Return [x, y] of the center of cell containing provided text 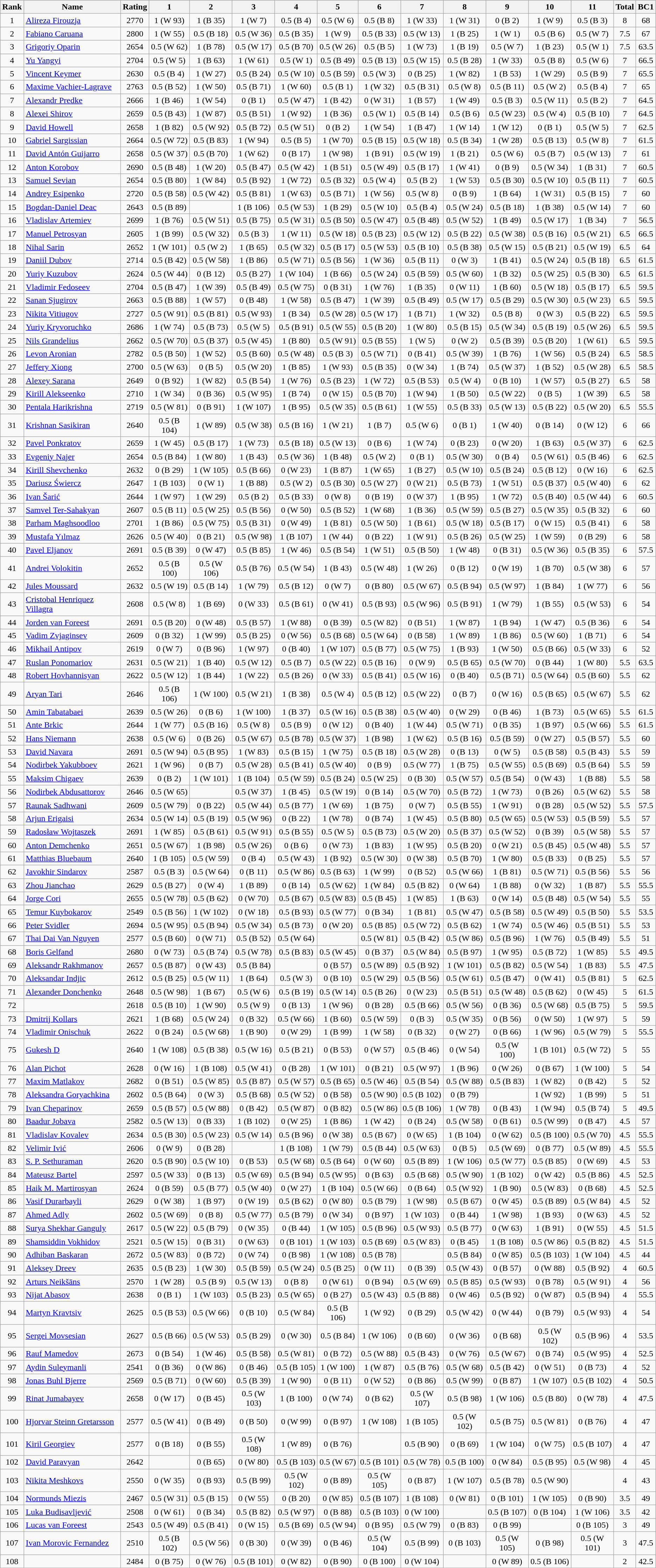
2643 [135, 207]
84 [12, 1175]
0 (W 37) [422, 497]
0 (B 89) [338, 1480]
0.5 (B 98) [465, 1398]
1 (B 45) [296, 792]
1 (W 40) [507, 425]
Pentala Harikrishna [72, 407]
71 [12, 992]
2663 [135, 300]
0.5 (B 36) [593, 622]
1 (B 51) [338, 167]
1 (B 49) [507, 220]
Kiril Georgiev [72, 1444]
0 (B 56) [507, 1018]
0.5 (W 39) [465, 354]
1 (W 11) [296, 234]
1 (B 82) [169, 127]
2618 [135, 1005]
Jules Moussard [72, 586]
1 (W 22) [254, 676]
0 (B 37) [380, 952]
1 (B 40) [211, 662]
0 (B 83) [465, 1525]
1 (B 103) [169, 483]
98 [12, 1380]
95 [12, 1336]
80 [12, 1122]
Sergei Movsesian [72, 1336]
19 [12, 260]
0 (B 20) [296, 1498]
91 [12, 1268]
1 (W 63) [296, 194]
Rauf Mamedov [72, 1354]
Temur Kuybokarov [72, 912]
1 (B 32) [507, 274]
81 [12, 1135]
0 (B 48) [254, 300]
2550 [135, 1480]
2701 [135, 523]
15 [12, 207]
Aleksey Dreev [72, 1268]
0 (B 93) [211, 1480]
1 (B 57) [422, 100]
73 [12, 1018]
0.5 (B 34) [465, 140]
1 (W 7) [254, 20]
0 (B 69) [465, 1444]
Luka Budisavljević [72, 1512]
2719 [135, 407]
Ivan Šarić [72, 497]
0 (W 2) [465, 340]
Aleksandr Rakhmanov [72, 965]
2508 [135, 1512]
1 (B 94) [507, 622]
2617 [135, 1228]
2710 [135, 394]
31 [12, 425]
105 [12, 1512]
0.5 (B 1) [338, 87]
0 (W 8) [338, 497]
Cristobal Henriquez Villagra [72, 604]
65.5 [646, 74]
Gukesh D [72, 1050]
David Howell [72, 127]
0 (B 54) [169, 1354]
0 (B 18) [169, 1444]
Manuel Petrosyan [72, 234]
0 (B 99) [507, 1525]
0.5 (W 29) [380, 979]
Ivan Morovic Fernandez [72, 1543]
104 [12, 1498]
0 (W 89) [507, 1561]
2484 [135, 1561]
1 (W 88) [296, 622]
0 (W 71) [211, 939]
Peter Svidler [72, 925]
2612 [135, 979]
0 (B 82) [338, 1108]
102 [12, 1462]
0 (B 62) [380, 1398]
0.5 (W 100) [507, 1050]
1 (W 5) [422, 340]
2686 [135, 327]
Adhiban Baskaran [72, 1255]
94 [12, 1313]
16 [12, 220]
0 (B 95) [380, 1525]
Arjun Erigaisi [72, 818]
42.5 [646, 1561]
0 (W 32) [550, 885]
96 [12, 1354]
0 (B 27) [338, 1295]
0 (B 19) [380, 497]
1 (B 21) [465, 154]
0 (W 54) [465, 1050]
Daniil Dubov [72, 260]
2627 [135, 1336]
83 [12, 1161]
0 (B 67) [550, 1068]
Surya Shekhar Ganguly [72, 1228]
Parham Maghsoodloo [72, 523]
1 (B 61) [422, 523]
Aydin Suleymanli [72, 1367]
2619 [135, 649]
29 [12, 394]
Yuriy Kuzubov [72, 274]
Krishnan Sasikiran [72, 425]
20 [12, 274]
Gabriel Sargissian [72, 140]
1 (B 25) [465, 34]
88 [12, 1228]
0 (W 99) [296, 1422]
Lucas van Foreest [72, 1525]
1 (W 41) [465, 167]
24 [12, 327]
Andrey Esipenko [72, 194]
David Paravyan [72, 1462]
2714 [135, 260]
0 (B 17) [296, 154]
85 [12, 1188]
1 (B 100) [296, 1398]
92 [12, 1282]
0 (W 52) [380, 1380]
2625 [135, 1313]
17 [12, 234]
70 [12, 979]
2635 [135, 1268]
2570 [135, 1282]
2597 [135, 1175]
0 (B 52) [422, 872]
Nikita Vitiugov [72, 314]
Name [72, 7]
1 (B 73) [550, 712]
1 (W 26) [422, 568]
2680 [135, 952]
0 (W 84) [507, 1462]
32 [12, 443]
1 (B 44) [211, 676]
0 (W 86) [211, 1367]
Matthias Bluebaum [72, 859]
2543 [135, 1525]
David Navara [72, 752]
0 (B 47) [593, 1122]
0 (B 35) [507, 725]
Anton Korobov [72, 167]
0 (W 49) [296, 523]
2467 [135, 1498]
0 (B 3) [422, 1018]
2647 [135, 483]
1 (W 68) [380, 510]
2673 [135, 1354]
2628 [135, 1068]
2682 [135, 1082]
Boris Gelfand [72, 952]
0 (B 50) [254, 1422]
Aryan Tari [72, 694]
56.5 [646, 220]
1 (B 106) [254, 207]
0 (B 73) [593, 1367]
97 [12, 1367]
90 [12, 1255]
0 (B 100) [380, 1561]
1 (B 23) [550, 47]
Radosław Wojtaszek [72, 832]
0 (W 26) [507, 1068]
87 [12, 1215]
1 (B 66) [338, 274]
2664 [135, 140]
1 (W 21) [338, 425]
Kirill Alekseenko [72, 394]
2699 [135, 220]
Nodirbek Yakubboev [72, 765]
0 (B 64) [422, 1188]
Alexey Sarana [72, 380]
13 [12, 180]
0 (W 47) [211, 550]
1 (B 68) [169, 1018]
41 [12, 568]
1 (W 59) [550, 537]
0 (W 104) [422, 1561]
1 (W 47) [550, 622]
Zhou Jianchao [72, 885]
108 [12, 1561]
2651 [135, 845]
1 (B 48) [338, 457]
12 [12, 167]
2630 [135, 74]
35 [12, 483]
1 (B 85) [296, 367]
2642 [135, 1462]
Vincent Keymer [72, 74]
1 (B 27) [422, 470]
2700 [135, 367]
82 [12, 1148]
1 (B 78) [211, 47]
2631 [135, 662]
2720 [135, 194]
2541 [135, 1367]
0 (W 87) [550, 1295]
1 (W 60) [296, 87]
2649 [135, 380]
1 (W 48) [465, 550]
0 (B 43) [507, 1108]
101 [12, 1444]
0 (B 23) [465, 443]
0 (W 1) [211, 483]
1 (W 65) [380, 470]
0 (B 61) [507, 1122]
18 [12, 247]
1 (B 46) [169, 100]
1 (W 102) [211, 912]
Shamsiddin Vokhidov [72, 1241]
28 [12, 380]
Alexei Shirov [72, 114]
0.5 (W 104) [380, 1543]
0.5 (B 28) [465, 60]
2770 [135, 20]
23 [12, 314]
0 (B 105) [593, 1525]
Nils Grandelius [72, 340]
77 [12, 1082]
Arturs Neikšāns [72, 1282]
Aleksandra Goryachkina [72, 1095]
0 (W 64) [465, 885]
Alexander Donchenko [72, 992]
100 [12, 1422]
1 (W 49) [465, 100]
Pavel Eljanov [72, 550]
Andrei Volokitin [72, 568]
0 (B 41) [422, 354]
0 (B 63) [380, 1175]
1 (B 29) [338, 207]
1 (B 96) [465, 1068]
2800 [135, 34]
1 (B 80) [296, 340]
1 (B 37) [296, 712]
1 (W 30) [211, 1268]
1 (B 107) [296, 537]
Samvel Ter-Sahakyan [72, 510]
34 [12, 470]
1 (B 41) [507, 260]
Ante Brkic [72, 725]
106 [12, 1525]
0 (W 56) [296, 636]
Maksim Chigaev [72, 778]
Pavel Ponkratov [72, 443]
0 (W 42) [550, 1175]
0 (W 62) [507, 1135]
22 [12, 300]
Hjorvar Steinn Gretarsson [72, 1422]
76 [12, 1068]
0.5 (B 105) [296, 1367]
0.5 (B 40) [550, 497]
0.5 (W 27) [380, 483]
Jorden van Foreest [72, 622]
Dariusz Świercz [72, 483]
79 [12, 1108]
99 [12, 1398]
1 (B 31) [593, 167]
0.5 (B 44) [380, 1148]
Alexandr Predke [72, 100]
2694 [135, 925]
0 (W 18) [254, 912]
0 (W 88) [550, 1268]
1 (B 47) [422, 127]
2727 [135, 314]
86 [12, 1201]
0 (W 82) [296, 1561]
Rank [12, 7]
Evgeniy Najer [72, 457]
2666 [135, 100]
1 (B 101) [550, 1050]
Maxime Vachier-Lagrave [72, 87]
0 (B 80) [380, 586]
78 [12, 1095]
1 (W 70) [338, 140]
S. P. Sethuraman [72, 1161]
0 (W 44) [507, 1313]
1 (W 53) [465, 180]
36 [12, 497]
93 [12, 1295]
Levon Aronian [72, 354]
Total [625, 7]
Kirill Shevchenko [72, 470]
Yuriy Kryvoruchko [72, 327]
2662 [135, 340]
Alan Pichot [72, 1068]
0.5 (W 108) [254, 1444]
Mustafa Yılmaz [72, 537]
0 (W 46) [465, 1295]
0 (B 92) [169, 380]
0 (B 96) [211, 649]
0 (W 5) [507, 752]
0 (B 88) [338, 1512]
2782 [135, 354]
0 (W 100) [422, 1512]
0 (W 39) [296, 1543]
0.5 (W 9) [254, 1005]
Vladimir Fedoseev [72, 287]
Nihal Sarin [72, 247]
2608 [135, 604]
Bogdan-Daniel Deac [72, 207]
50 [12, 712]
0 (B 59) [169, 1188]
39 [12, 537]
Samuel Sevian [72, 180]
50.5 [646, 1380]
89 [12, 1241]
Rinat Jumabayev [72, 1398]
1 (W 1) [507, 34]
2582 [135, 1122]
1 (B 53) [507, 74]
1 (B 7) [380, 425]
0 (W 65) [422, 1135]
0 (W 78) [593, 1398]
1 (B 50) [465, 394]
0 (W 81) [465, 1498]
Jonas Buhl Bjerre [72, 1380]
0 (B 78) [550, 1282]
Normunds Miezis [72, 1498]
Raunak Sadhwani [72, 805]
Nodirbek Abdusattorov [72, 792]
25 [12, 340]
1 (W 20) [211, 167]
2549 [135, 912]
Jorge Cori [72, 899]
2587 [135, 872]
1 (B 70) [550, 568]
Ruslan Ponomariov [72, 662]
Baadur Jobava [72, 1122]
37 [12, 510]
Haik M. Martirosyan [72, 1188]
BC1 [646, 7]
0 (W 17) [169, 1398]
0 (W 75) [550, 1444]
0 (B 103) [465, 1543]
Robert Hovhannisyan [72, 676]
0.5 (B 104) [169, 425]
2763 [135, 87]
0 (B 60) [422, 1336]
74 [12, 1032]
1 (W 14) [465, 127]
Mateusz Bartel [72, 1175]
David Antón Guijarro [72, 154]
0 (W 14) [507, 899]
Fabiano Caruana [72, 34]
1 (B 89) [254, 885]
0.5 (W 87) [296, 1108]
0 (W 69) [593, 1161]
0 (W 4) [211, 885]
40 [12, 550]
Vladislav Artemiev [72, 220]
0.5 (W 101) [593, 1543]
48 [12, 676]
46 [12, 649]
1 (W 34) [169, 394]
1 (W 52) [211, 354]
0 (W 57) [380, 1050]
69 [12, 965]
21 [12, 287]
1 (B 42) [338, 100]
0.5 (W 50) [380, 523]
Javokhir Sindarov [72, 872]
Aleksandar Indjic [72, 979]
72 [12, 1005]
0.5 (B 97) [465, 952]
0 (W 31) [380, 100]
Nijat Abasov [72, 1295]
Mikhail Antipov [72, 649]
0.5 (B 86) [593, 1175]
0 (B 77) [550, 1148]
1 (B 69) [211, 604]
Thai Dai Van Nguyen [72, 939]
2657 [135, 965]
2626 [135, 537]
Sanan Sjugirov [72, 300]
1 (W 42) [380, 1122]
0.5 (B 63) [338, 872]
0.5 (W 107) [422, 1398]
Ivan Cheparinov [72, 1108]
1 (B 55) [550, 604]
Dmitrij Kollars [72, 1018]
0 (B 55) [211, 1444]
1 (B 52) [550, 367]
Hans Niemann [72, 738]
0 (B 65) [211, 1462]
2569 [135, 1380]
Vladimir Onischuk [72, 1032]
Alireza Firouzja [72, 20]
2672 [135, 1255]
Nikita Meshkovs [72, 1480]
1 (W 69) [338, 805]
103 [12, 1480]
0 (B 86) [422, 1380]
0 (W 25) [296, 1122]
0 (B 91) [211, 407]
1 (W 75) [338, 752]
0 (B 104) [550, 1512]
63 [12, 885]
0.5 (W 106) [211, 568]
Ahmed Adly [72, 1215]
1 (W 12) [507, 127]
1 (B 92) [338, 859]
0 (B 66) [507, 1032]
Martyn Kravtsiv [72, 1313]
1 (W 83) [254, 752]
1 (W 36) [380, 260]
27 [12, 367]
0 (W 48) [211, 622]
Amin Tabatabaei [72, 712]
0 (B 94) [380, 1282]
1 (B 67) [211, 992]
Vasif Durarbayli [72, 1201]
2521 [135, 1241]
Jeffery Xiong [72, 367]
2690 [135, 167]
0 (B 75) [169, 1561]
1 (B 65) [254, 247]
2510 [135, 1543]
0 (W 30) [296, 1336]
0 (B 33) [211, 1122]
2605 [135, 234]
Anton Demchenko [72, 845]
Vadim Zvjaginsev [72, 636]
38 [12, 523]
0.5 (W 82) [380, 622]
2648 [135, 992]
Velimir Ivić [72, 1148]
2606 [135, 1148]
0 (W 36) [465, 1336]
0 (B 49) [211, 1422]
14 [12, 194]
Grigoriy Oparin [72, 47]
75 [12, 1050]
Maxim Matlakov [72, 1082]
2655 [135, 899]
2620 [135, 1161]
0.5 (W 103) [254, 1398]
2607 [135, 510]
Rating [135, 7]
0.5 (W 85) [211, 1082]
1 (B 84) [550, 586]
26 [12, 354]
0 (W 70) [254, 899]
30 [12, 407]
107 [12, 1543]
Vladislav Kovalev [72, 1135]
Yu Yangyi [72, 60]
0 (W 51) [550, 1367]
1 (W 27) [211, 74]
33 [12, 457]
1 (B 19) [465, 47]
